Determine the [X, Y] coordinate at the center of the cell enclosing the given text.  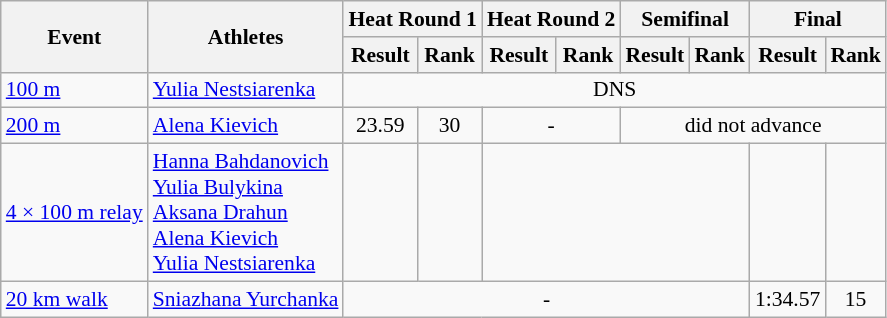
Yulia Nestsiarenka [246, 90]
4 × 100 m relay [74, 213]
Heat Round 2 [551, 19]
Sniazhana Yurchanka [246, 299]
did not advance [752, 126]
200 m [74, 126]
20 km walk [74, 299]
Heat Round 1 [412, 19]
1:34.57 [788, 299]
Semifinal [684, 19]
15 [856, 299]
Event [74, 36]
30 [450, 126]
Hanna BahdanovichYulia BulykinaAksana DrahunAlena KievichYulia Nestsiarenka [246, 213]
23.59 [380, 126]
Alena Kievich [246, 126]
Athletes [246, 36]
100 m [74, 90]
DNS [614, 90]
Final [818, 19]
